Detect which cell encompasses the target text, then output its (X, Y) center coordinate. 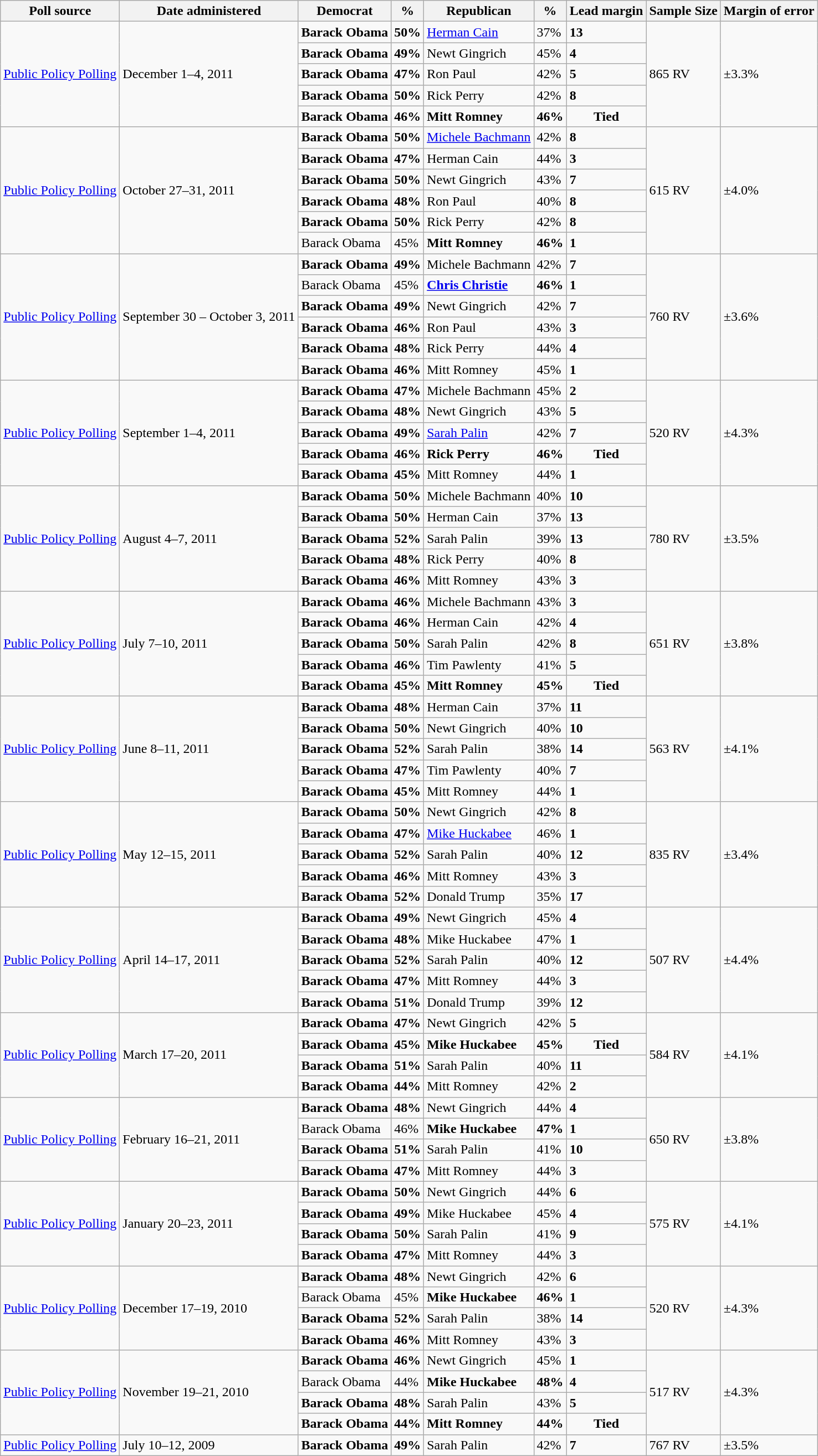
June 8–11, 2011 (209, 749)
May 12–15, 2011 (209, 854)
835 RV (683, 854)
35% (550, 896)
767 RV (683, 1445)
December 17–19, 2010 (209, 1308)
575 RV (683, 1223)
February 16–21, 2011 (209, 1139)
Chris Christie (479, 285)
584 RV (683, 1055)
December 1–4, 2011 (209, 74)
563 RV (683, 749)
Sample Size (683, 11)
October 27–31, 2011 (209, 190)
Margin of error (769, 11)
17 (606, 896)
±4.4% (769, 960)
±4.0% (769, 190)
July 10–12, 2009 (209, 1445)
760 RV (683, 317)
865 RV (683, 74)
Date administered (209, 11)
Poll source (60, 11)
9 (606, 1234)
507 RV (683, 960)
November 19–21, 2010 (209, 1392)
Republican (479, 11)
650 RV (683, 1139)
Democrat (345, 11)
517 RV (683, 1392)
September 1–4, 2011 (209, 433)
March 17–20, 2011 (209, 1055)
651 RV (683, 643)
780 RV (683, 538)
July 7–10, 2011 (209, 643)
August 4–7, 2011 (209, 538)
April 14–17, 2011 (209, 960)
±3.6% (769, 317)
615 RV (683, 190)
±3.3% (769, 74)
±3.4% (769, 854)
January 20–23, 2011 (209, 1223)
September 30 – October 3, 2011 (209, 317)
Lead margin (606, 11)
